Pinpoint the cell where the given text exists, returning its (x, y) midpoint coordinate. 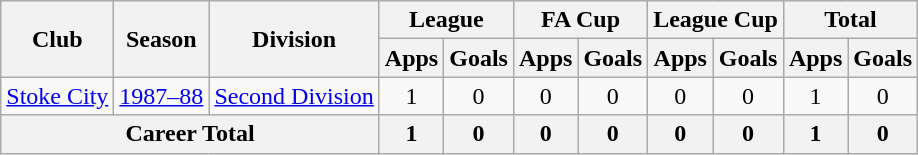
League (446, 20)
Season (162, 39)
Total (850, 20)
FA Cup (580, 20)
Second Division (294, 96)
1987–88 (162, 96)
Stoke City (58, 96)
League Cup (716, 20)
Club (58, 39)
Division (294, 39)
Career Total (190, 134)
